Search for the cell housing the specified text and yield its [X, Y] center coordinate. 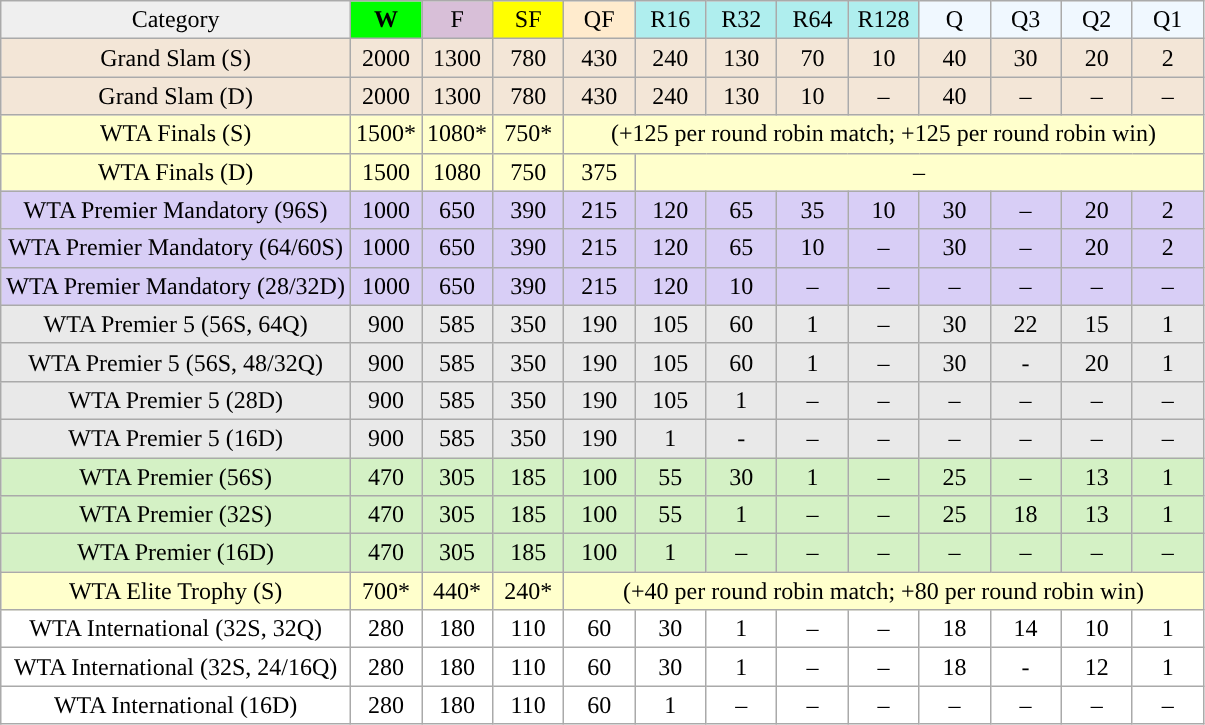
440* [458, 591]
Grand Slam (D) [176, 96]
WTA Premier 5 (56S, 48/32Q) [176, 362]
Grand Slam (S) [176, 58]
WTA Premier 5 (16D) [176, 438]
750* [528, 134]
(+125 per round robin match; +125 per round robin win) [884, 134]
R128 [884, 20]
(+40 per round robin match; +80 per round robin win) [884, 591]
R64 [812, 20]
Q [954, 20]
35 [812, 210]
W [386, 20]
1080* [458, 134]
70 [812, 58]
WTA Premier Mandatory (28/32D) [176, 286]
SF [528, 20]
WTA Elite Trophy (S) [176, 591]
700* [386, 591]
1080 [458, 172]
14 [1026, 629]
Q3 [1026, 20]
1500* [386, 134]
12 [1096, 667]
WTA Finals (S) [176, 134]
WTA Premier (32S) [176, 515]
Q2 [1096, 20]
WTA Premier Mandatory (64/60S) [176, 248]
WTA International (32S, 32Q) [176, 629]
WTA Premier 5 (56S, 64Q) [176, 324]
QF [600, 20]
WTA Premier (16D) [176, 553]
WTA International (16D) [176, 705]
WTA Premier 5 (28D) [176, 400]
240* [528, 591]
1500 [386, 172]
WTA Premier Mandatory (96S) [176, 210]
Category [176, 20]
WTA Premier (56S) [176, 477]
15 [1096, 324]
F [458, 20]
750 [528, 172]
R16 [670, 20]
R32 [742, 20]
22 [1026, 324]
WTA Finals (D) [176, 172]
WTA International (32S, 24/16Q) [176, 667]
375 [600, 172]
Q1 [1168, 20]
